Output the (X, Y) coordinate of the center of the cell containing the given text.  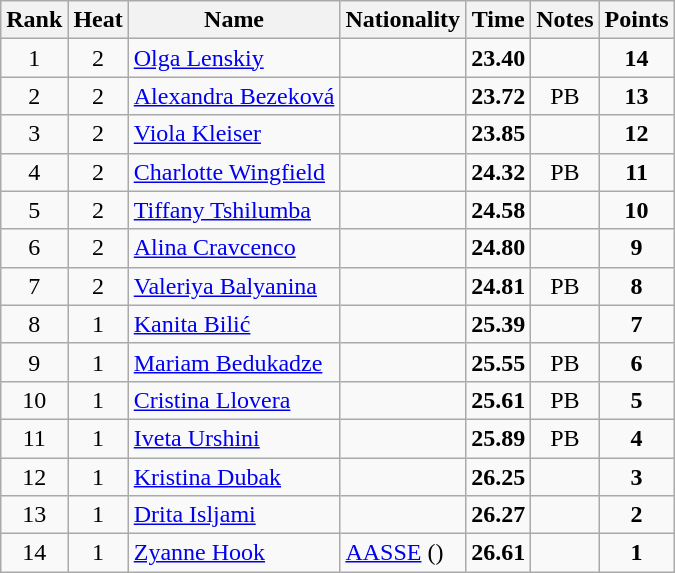
25.89 (498, 438)
Points (636, 20)
Mariam Bedukadze (234, 362)
Zyanne Hook (234, 553)
23.40 (498, 58)
Cristina Llovera (234, 400)
Olga Lenskiy (234, 58)
AASSE () (403, 553)
26.25 (498, 477)
23.72 (498, 96)
Iveta Urshini (234, 438)
24.80 (498, 248)
25.61 (498, 400)
26.61 (498, 553)
25.39 (498, 324)
Rank (34, 20)
24.32 (498, 172)
Notes (565, 20)
Name (234, 20)
Alina Cravcenco (234, 248)
Alexandra Bezeková (234, 96)
26.27 (498, 515)
Kanita Bilić (234, 324)
Valeriya Balyanina (234, 286)
24.58 (498, 210)
Time (498, 20)
Tiffany Tshilumba (234, 210)
Kristina Dubak (234, 477)
Nationality (403, 20)
Heat (98, 20)
23.85 (498, 134)
24.81 (498, 286)
Drita Isljami (234, 515)
Charlotte Wingfield (234, 172)
Viola Kleiser (234, 134)
25.55 (498, 362)
